Locate the cell with the specified text and output its (X, Y) center coordinate. 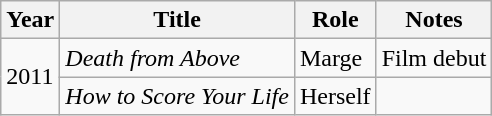
Notes (434, 20)
How to Score Your Life (178, 96)
Year (30, 20)
Marge (335, 58)
2011 (30, 77)
Death from Above (178, 58)
Title (178, 20)
Film debut (434, 58)
Herself (335, 96)
Role (335, 20)
